Return the [x, y] coordinate for the center point of the cell that contains the specified text.  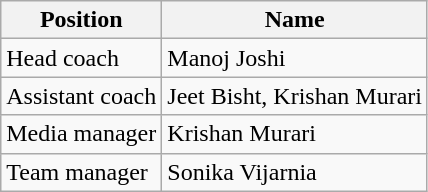
Krishan Murari [295, 134]
Sonika Vijarnia [295, 172]
Name [295, 20]
Jeet Bisht, Krishan Murari [295, 96]
Media manager [82, 134]
Assistant coach [82, 96]
Head coach [82, 58]
Team manager [82, 172]
Manoj Joshi [295, 58]
Position [82, 20]
